Locate the cell with the specified text and output its [x, y] center coordinate. 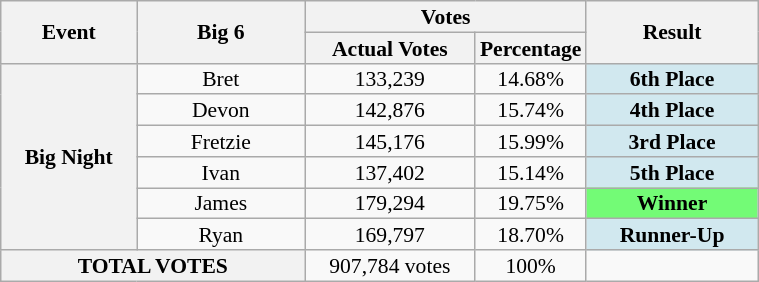
Bret [221, 78]
Runner-Up [672, 234]
133,239 [390, 78]
TOTAL VOTES [153, 266]
100% [531, 266]
145,176 [390, 142]
Big Night [69, 156]
14.68% [531, 78]
Actual Votes [390, 48]
137,402 [390, 172]
15.99% [531, 142]
5th Place [672, 172]
907,784 votes [390, 266]
169,797 [390, 234]
Big 6 [221, 32]
Devon [221, 110]
3rd Place [672, 142]
Fretzie [221, 142]
4th Place [672, 110]
179,294 [390, 204]
Result [672, 32]
142,876 [390, 110]
18.70% [531, 234]
James [221, 204]
19.75% [531, 204]
Ivan [221, 172]
Votes [446, 16]
15.74% [531, 110]
Event [69, 32]
Winner [672, 204]
Ryan [221, 234]
15.14% [531, 172]
Percentage [531, 48]
6th Place [672, 78]
